Determine the [x, y] coordinate at the center of the cell enclosing the given text.  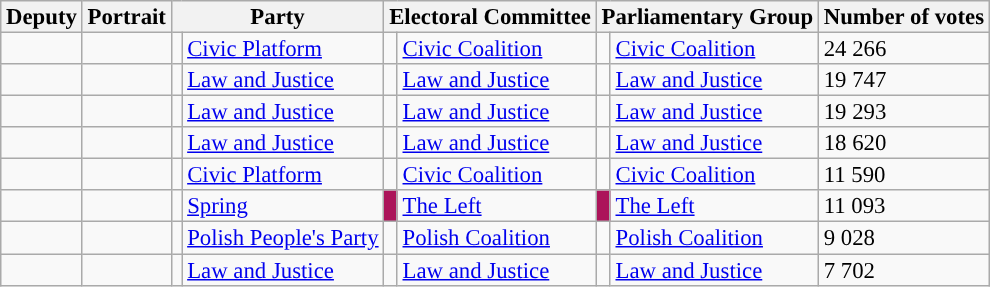
7 702 [904, 270]
18 620 [904, 143]
24 266 [904, 49]
Polish People's Party [283, 238]
9 028 [904, 238]
Deputy [42, 17]
11 590 [904, 175]
Electoral Committee [490, 17]
Parliamentary Group [707, 17]
Portrait [126, 17]
Number of votes [904, 17]
Party [278, 17]
19 293 [904, 112]
Spring [283, 206]
11 093 [904, 206]
19 747 [904, 80]
